Search for the cell housing the specified text and yield its (x, y) center coordinate. 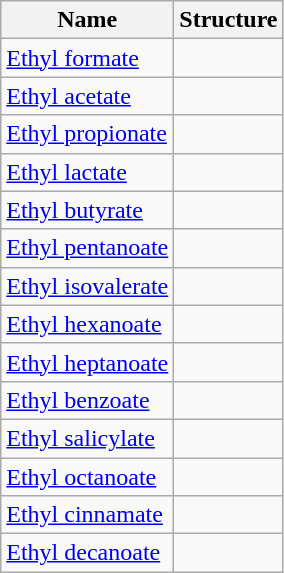
Ethyl cinnamate (88, 515)
Structure (228, 20)
Ethyl acetate (88, 96)
Ethyl isovalerate (88, 286)
Ethyl heptanoate (88, 362)
Ethyl salicylate (88, 438)
Ethyl hexanoate (88, 324)
Name (88, 20)
Ethyl pentanoate (88, 248)
Ethyl formate (88, 58)
Ethyl benzoate (88, 400)
Ethyl octanoate (88, 477)
Ethyl lactate (88, 172)
Ethyl decanoate (88, 553)
Ethyl butyrate (88, 210)
Ethyl propionate (88, 134)
